From the cell containing the given text, extract its center point as [x, y] coordinate. 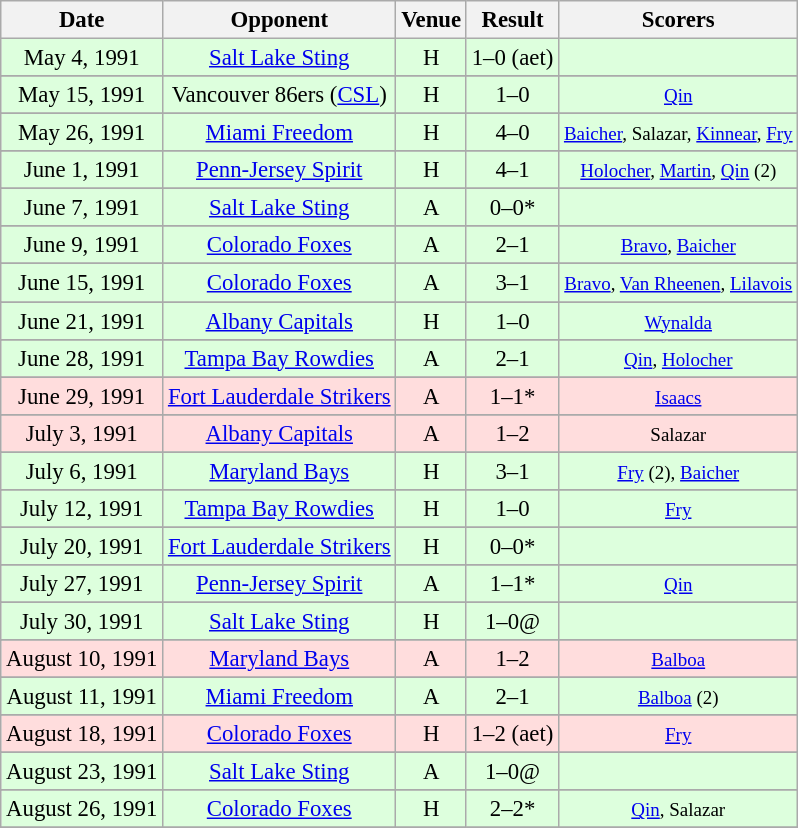
Qin, Salazar [678, 809]
June 15, 1991 [82, 283]
August 23, 1991 [82, 772]
Wynalda [678, 321]
Bravo, Baicher [678, 245]
Baicher, Salazar, Kinnear, Fry [678, 133]
2–2* [512, 809]
July 30, 1991 [82, 621]
July 20, 1991 [82, 546]
Bravo, Van Rheenen, Lilavois [678, 283]
Vancouver 86ers (CSL) [280, 95]
4–0 [512, 133]
Isaacs [678, 396]
June 1, 1991 [82, 170]
Result [512, 20]
May 26, 1991 [82, 133]
Salazar [678, 433]
Holocher, Martin, Qin (2) [678, 170]
August 10, 1991 [82, 659]
August 18, 1991 [82, 734]
Opponent [280, 20]
4–1 [512, 170]
Venue [432, 20]
August 11, 1991 [82, 697]
June 7, 1991 [82, 208]
May 4, 1991 [82, 58]
June 9, 1991 [82, 245]
June 21, 1991 [82, 321]
July 3, 1991 [82, 433]
July 6, 1991 [82, 471]
May 15, 1991 [82, 95]
Scorers [678, 20]
June 28, 1991 [82, 358]
August 26, 1991 [82, 809]
Date [82, 20]
Balboa [678, 659]
July 12, 1991 [82, 509]
Qin, Holocher [678, 358]
July 27, 1991 [82, 584]
1–0 (aet) [512, 58]
1–2 (aet) [512, 734]
Fry (2), Baicher [678, 471]
Balboa (2) [678, 697]
June 29, 1991 [82, 396]
